Return the (x, y) coordinate for the center point of the cell that contains the specified text.  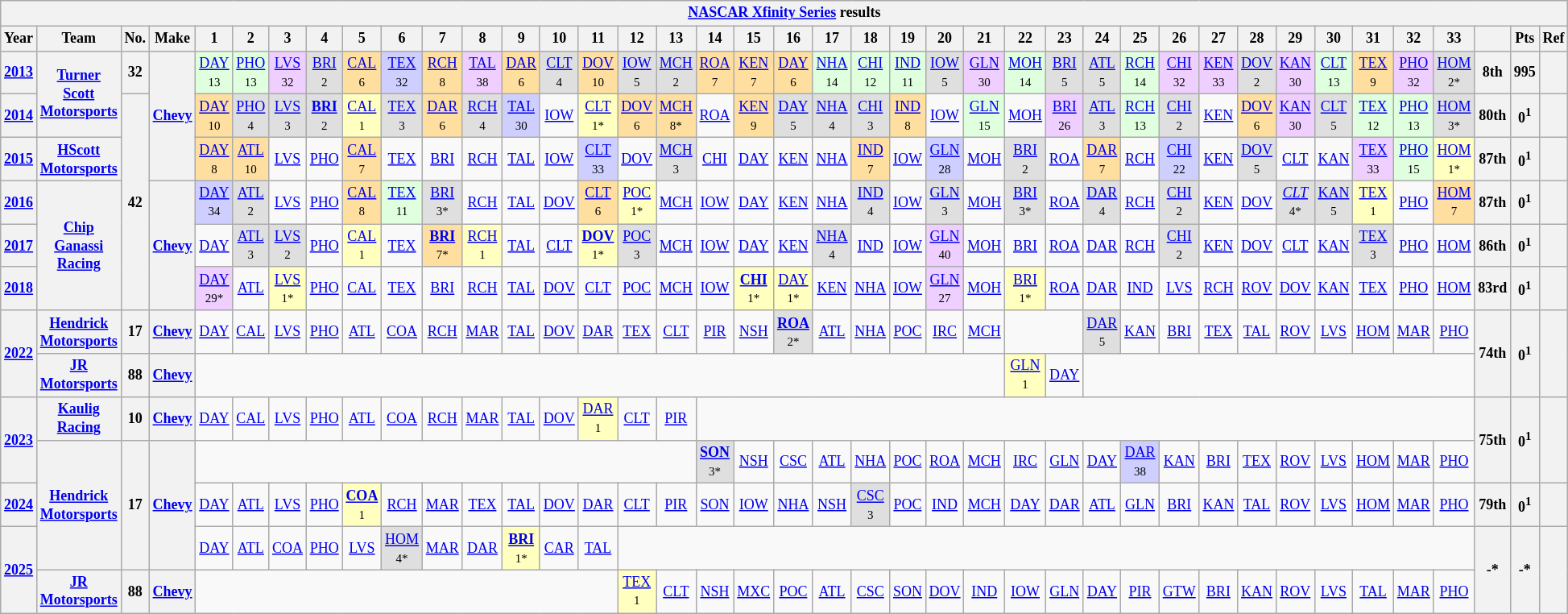
Chip Ganassi Racing (79, 245)
ROA7 (715, 73)
CHI32 (1179, 73)
GLN1 (1026, 375)
DAY1* (794, 288)
CHI22 (1179, 159)
CLT4* (1295, 202)
CLT5 (1334, 116)
2013 (19, 73)
DOV10 (598, 73)
5 (362, 39)
BRI26 (1065, 116)
4 (324, 39)
PHO32 (1413, 73)
IND4 (871, 202)
ATL10 (251, 159)
2 (251, 39)
LVS3 (288, 116)
DAR5 (1102, 332)
1 (214, 39)
POC1* (637, 202)
GLN28 (945, 159)
7 (442, 39)
11 (598, 39)
TAL38 (482, 73)
CLT13 (1334, 73)
2022 (19, 353)
HScott Motorsports (79, 159)
MCH3 (676, 159)
GLN15 (984, 116)
Turner Scott Motorsports (79, 93)
POC3 (637, 246)
22 (1026, 39)
Year (19, 39)
IND11 (908, 73)
30 (1334, 39)
KEN9 (754, 116)
BRI5 (1065, 73)
MCH2 (676, 73)
Ref (1554, 39)
2025 (19, 569)
TAL30 (522, 116)
COA1 (362, 505)
CHI3 (871, 116)
KEN7 (754, 73)
TEX11 (403, 202)
HOM3* (1454, 116)
MOH14 (1026, 73)
RCH4 (482, 116)
Make (172, 39)
6 (403, 39)
CHI12 (871, 73)
IND7 (871, 159)
2015 (19, 159)
IND8 (908, 116)
TEX12 (1374, 116)
GLN30 (984, 73)
GLN3 (945, 202)
DAY34 (214, 202)
Kaulig Racing (79, 418)
79th (1493, 505)
LVS1* (288, 288)
RCH1 (482, 246)
DAY29* (214, 288)
KAN5 (1334, 202)
8th (1493, 73)
12 (637, 39)
26 (1179, 39)
2017 (19, 246)
2014 (19, 116)
21 (984, 39)
CLT33 (598, 159)
29 (1295, 39)
CAL8 (362, 202)
CLT1* (598, 116)
42 (135, 202)
13 (676, 39)
TEX32 (403, 73)
28 (1257, 39)
DAY13 (214, 73)
CAR (559, 548)
KEN33 (1218, 73)
995 (1525, 73)
2018 (19, 288)
DAR4 (1102, 202)
CHI (715, 159)
74th (1493, 353)
33 (1454, 39)
9 (522, 39)
3 (288, 39)
SON3* (715, 462)
RCH8 (442, 73)
DAY10 (214, 116)
24 (1102, 39)
2023 (19, 440)
No. (135, 39)
DAY5 (794, 116)
MXC (754, 591)
PHO4 (251, 116)
DAR1 (598, 418)
RCH14 (1140, 73)
75th (1493, 440)
2016 (19, 202)
GLN40 (945, 246)
TEX33 (1374, 159)
DOV5 (1257, 159)
83rd (1493, 288)
RCH13 (1140, 116)
GLN27 (945, 288)
31 (1374, 39)
2024 (19, 505)
CLT4 (559, 73)
18 (871, 39)
ATL5 (1102, 73)
HOM7 (1454, 202)
15 (754, 39)
NHA14 (832, 73)
23 (1065, 39)
DOV1* (598, 246)
25 (1140, 39)
80th (1493, 116)
DAR38 (1140, 462)
PHO15 (1413, 159)
HOM4* (403, 548)
Pts (1525, 39)
TEX9 (1374, 73)
CLT6 (598, 202)
BRI7* (442, 246)
16 (794, 39)
19 (908, 39)
20 (945, 39)
27 (1218, 39)
86th (1493, 246)
CHI1* (754, 288)
GTW (1179, 591)
MCH8* (676, 116)
DAR7 (1102, 159)
CAL7 (362, 159)
LVS32 (288, 73)
ATL2 (251, 202)
Team (79, 39)
14 (715, 39)
CAL6 (362, 73)
DAY6 (794, 73)
DOV2 (1257, 73)
LVS2 (288, 246)
NASCAR Xfinity Series results (784, 13)
CSC3 (871, 505)
HOM2* (1454, 73)
8 (482, 39)
HOM1* (1454, 159)
ROA2* (794, 332)
DAY8 (214, 159)
